Return the [x, y] coordinate for the center point of the cell that contains the specified text.  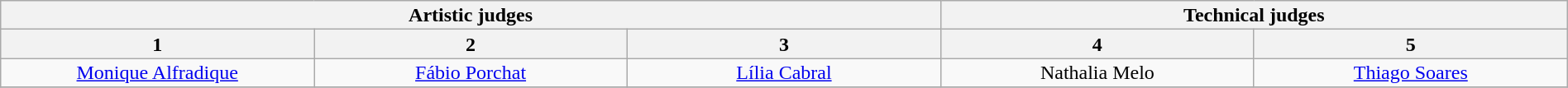
4 [1097, 44]
1 [157, 44]
Artistic judges [471, 15]
Thiago Soares [1411, 72]
Lília Cabral [784, 72]
5 [1411, 44]
Nathalia Melo [1097, 72]
Monique Alfradique [157, 72]
Fábio Porchat [471, 72]
2 [471, 44]
3 [784, 44]
Technical judges [1254, 15]
